Detect which cell encompasses the target text, then output its (x, y) center coordinate. 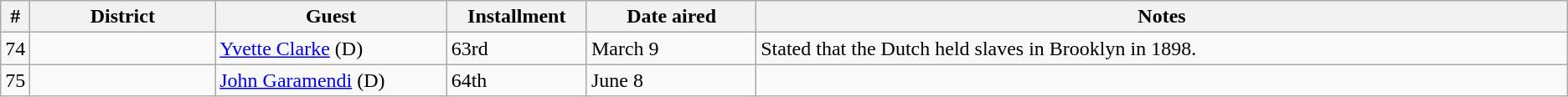
Guest (331, 17)
Notes (1163, 17)
June 8 (671, 80)
John Garamendi (D) (331, 80)
Yvette Clarke (D) (331, 48)
Stated that the Dutch held slaves in Brooklyn in 1898. (1163, 48)
63rd (516, 48)
64th (516, 80)
March 9 (671, 48)
Installment (516, 17)
# (15, 17)
74 (15, 48)
District (122, 17)
75 (15, 80)
Date aired (671, 17)
